Capture the cell that displays the provided text and extract its [x, y] central coordinate. 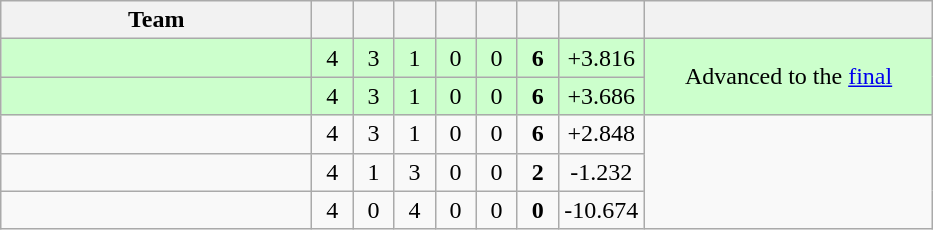
+3.816 [601, 58]
+2.848 [601, 134]
Team [156, 20]
2 [538, 172]
-1.232 [601, 172]
-10.674 [601, 210]
Advanced to the final [788, 77]
+3.686 [601, 96]
